Find where the given text appears and provide that cell's center as [X, Y] coordinate. 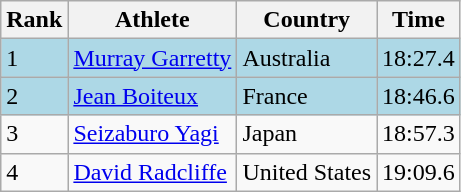
4 [34, 172]
18:46.6 [419, 96]
Seizaburo Yagi [152, 134]
Country [307, 20]
Murray Garretty [152, 58]
18:27.4 [419, 58]
David Radcliffe [152, 172]
3 [34, 134]
Time [419, 20]
France [307, 96]
Athlete [152, 20]
United States [307, 172]
Japan [307, 134]
Australia [307, 58]
Jean Boiteux [152, 96]
2 [34, 96]
19:09.6 [419, 172]
Rank [34, 20]
1 [34, 58]
18:57.3 [419, 134]
